Extract the [X, Y] coordinate from the center of the cell holding the provided text.  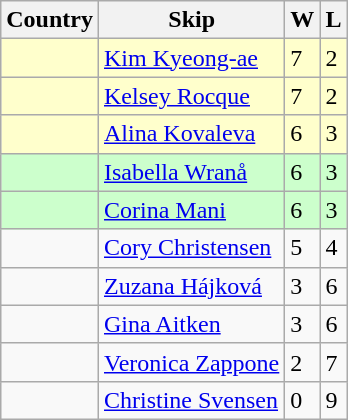
Alina Kovaleva [191, 134]
Kelsey Rocque [191, 96]
Isabella Wranå [191, 172]
Skip [191, 20]
0 [302, 400]
Kim Kyeong-ae [191, 58]
Zuzana Hájková [191, 286]
W [302, 20]
Country [50, 20]
L [334, 20]
Corina Mani [191, 210]
4 [334, 248]
Veronica Zappone [191, 362]
9 [334, 400]
Christine Svensen [191, 400]
Cory Christensen [191, 248]
5 [302, 248]
Gina Aitken [191, 324]
